Output the [x, y] coordinate of the center of the cell containing the given text.  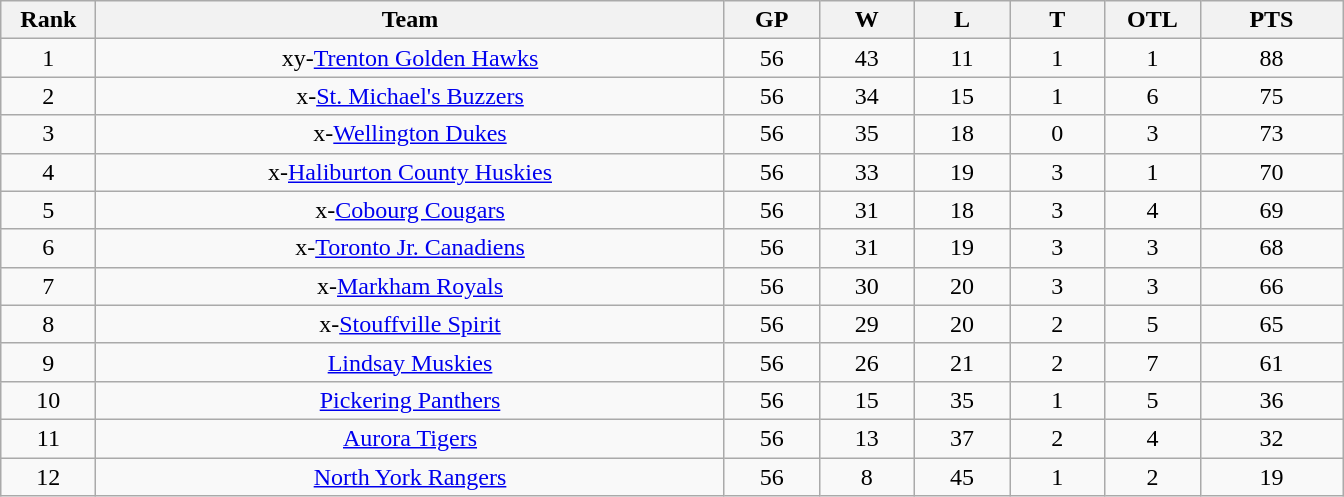
36 [1272, 400]
43 [866, 58]
75 [1272, 96]
9 [48, 362]
12 [48, 477]
xy-Trenton Golden Hawks [410, 58]
10 [48, 400]
x-Markham Royals [410, 286]
0 [1058, 134]
Aurora Tigers [410, 438]
73 [1272, 134]
68 [1272, 248]
North York Rangers [410, 477]
x-Haliburton County Huskies [410, 172]
61 [1272, 362]
L [962, 20]
Pickering Panthers [410, 400]
88 [1272, 58]
Rank [48, 20]
Lindsay Muskies [410, 362]
x-Cobourg Cougars [410, 210]
x-Toronto Jr. Canadiens [410, 248]
21 [962, 362]
66 [1272, 286]
26 [866, 362]
45 [962, 477]
29 [866, 324]
PTS [1272, 20]
T [1058, 20]
69 [1272, 210]
33 [866, 172]
65 [1272, 324]
30 [866, 286]
GP [772, 20]
70 [1272, 172]
W [866, 20]
x-Stouffville Spirit [410, 324]
OTL [1152, 20]
Team [410, 20]
32 [1272, 438]
x-St. Michael's Buzzers [410, 96]
34 [866, 96]
13 [866, 438]
x-Wellington Dukes [410, 134]
37 [962, 438]
